Scan for the cell matching the given text and deliver its [x, y] coordinate at center. 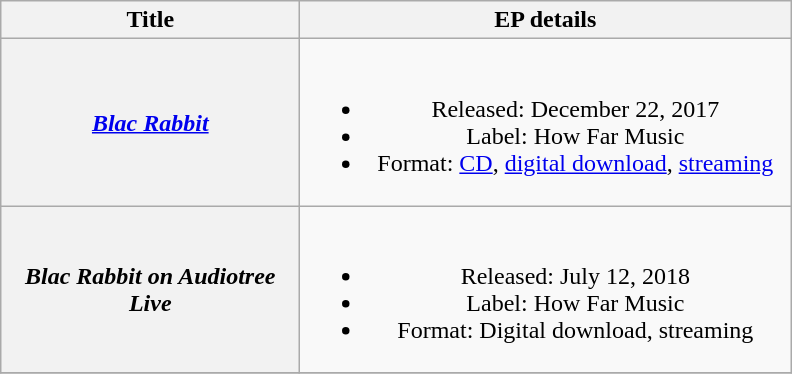
Blac Rabbit on Audiotree Live [150, 290]
Title [150, 20]
EP details [546, 20]
Released: December 22, 2017Label: How Far MusicFormat: CD, digital download, streaming [546, 122]
Blac Rabbit [150, 122]
Released: July 12, 2018Label: How Far MusicFormat: Digital download, streaming [546, 290]
